Find where the given text appears and provide that cell's center as [X, Y] coordinate. 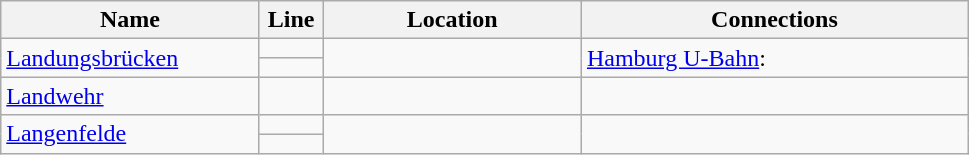
Hamburg U-Bahn: [774, 58]
Line [291, 20]
Landungsbrücken [130, 58]
Landwehr [130, 96]
Langenfelde [130, 134]
Connections [774, 20]
Location [452, 20]
Name [130, 20]
